Detect which cell encompasses the target text, then output its [x, y] center coordinate. 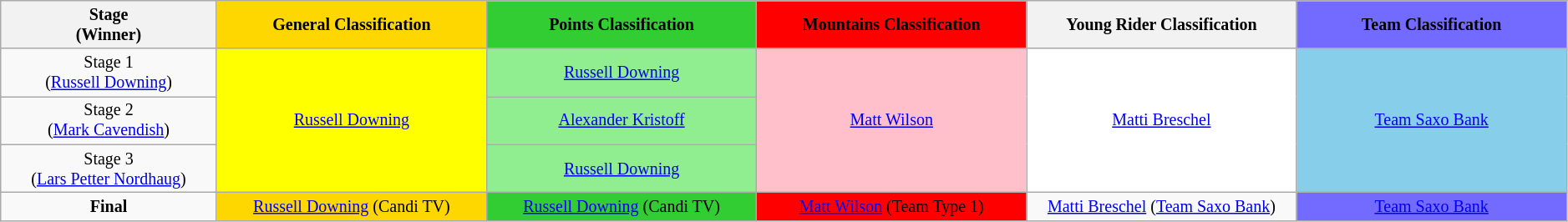
Final [109, 207]
Matti Breschel [1161, 121]
Matti Breschel (Team Saxo Bank) [1161, 207]
Alexander Kristoff [622, 120]
Team Classification [1432, 25]
Stage(Winner) [109, 25]
Stage 1(Russell Downing) [109, 73]
Matt Wilson (Team Type 1) [892, 207]
Mountains Classification [892, 25]
Young Rider Classification [1161, 25]
Points Classification [622, 25]
Matt Wilson [892, 121]
Stage 2(Mark Cavendish) [109, 120]
General Classification [351, 25]
Stage 3(Lars Petter Nordhaug) [109, 169]
